Capture the cell that displays the provided text and extract its (x, y) central coordinate. 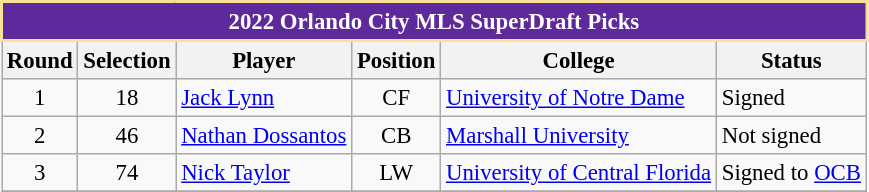
University of Notre Dame (579, 98)
College (579, 60)
Player (264, 60)
Marshall University (579, 136)
Signed (791, 98)
1 (40, 98)
LW (396, 173)
Signed to OCB (791, 173)
Selection (127, 60)
46 (127, 136)
3 (40, 173)
Position (396, 60)
Not signed (791, 136)
2 (40, 136)
Round (40, 60)
CB (396, 136)
Jack Lynn (264, 98)
74 (127, 173)
2022 Orlando City MLS SuperDraft Picks (434, 22)
Status (791, 60)
University of Central Florida (579, 173)
Nathan Dossantos (264, 136)
18 (127, 98)
Nick Taylor (264, 173)
CF (396, 98)
